Capture the cell that displays the provided text and extract its [x, y] central coordinate. 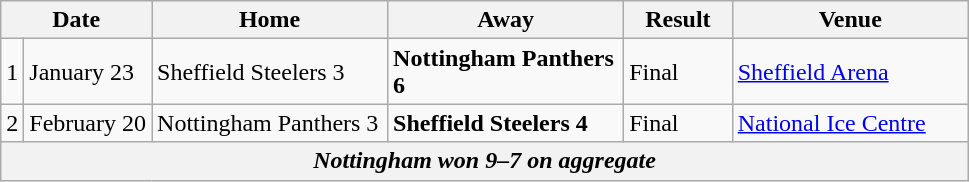
Sheffield Steelers 4 [506, 123]
Home [270, 20]
1 [12, 72]
Venue [850, 20]
Date [76, 20]
Sheffield Steelers 3 [270, 72]
February 20 [88, 123]
2 [12, 123]
Nottingham Panthers 3 [270, 123]
January 23 [88, 72]
Nottingham Panthers 6 [506, 72]
Nottingham won 9–7 on aggregate [485, 161]
Sheffield Arena [850, 72]
National Ice Centre [850, 123]
Away [506, 20]
Result [678, 20]
